Search for the cell housing the specified text and yield its [X, Y] center coordinate. 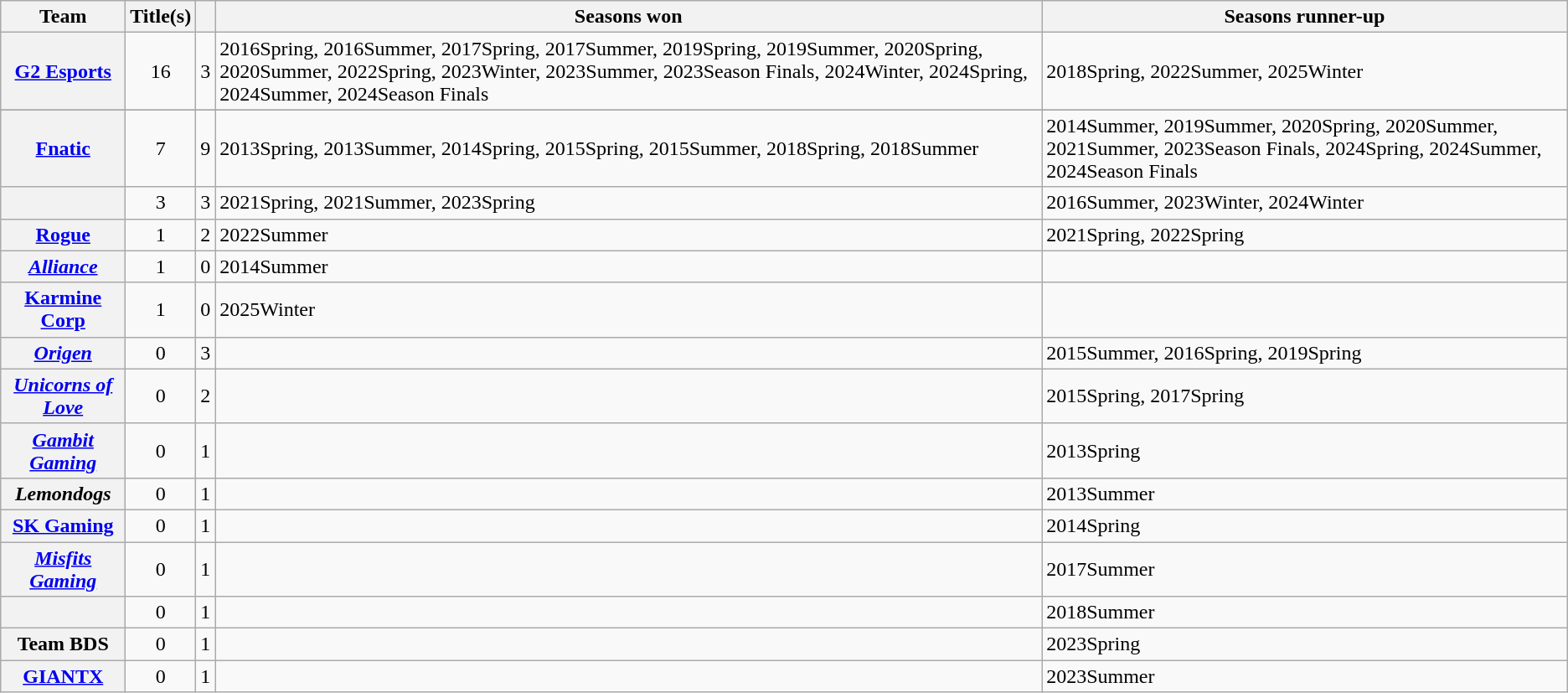
2016Summer, 2023Winter, 2024Winter [1305, 203]
SK Gaming [64, 525]
2023Spring [1305, 644]
Seasons won [628, 17]
2013Spring [1305, 451]
2014Spring [1305, 525]
Team BDS [64, 644]
2018Summer [1305, 613]
7 [161, 148]
GIANTX [64, 676]
2021Spring, 2021Summer, 2023Spring [628, 203]
Lemondogs [64, 494]
2018Spring, 2022Summer, 2025Winter [1305, 71]
2022Summer [628, 235]
Fnatic [64, 148]
2021Spring, 2022Spring [1305, 235]
2017Summer [1305, 568]
Unicorns of Love [64, 396]
Team [64, 17]
16 [161, 71]
2014Summer, 2019Summer, 2020Spring, 2020Summer, 2021Summer, 2023Season Finals, 2024Spring, 2024Summer, 2024Season Finals [1305, 148]
Title(s) [161, 17]
2015Spring, 2017Spring [1305, 396]
Seasons runner-up [1305, 17]
Gambit Gaming [64, 451]
2013Summer [1305, 494]
Misfits Gaming [64, 568]
Alliance [64, 266]
2014Summer [628, 266]
Karmine Corp [64, 310]
2013Spring, 2013Summer, 2014Spring, 2015Spring, 2015Summer, 2018Spring, 2018Summer [628, 148]
G2 Esports [64, 71]
Rogue [64, 235]
9 [206, 148]
2025Winter [628, 310]
2015Summer, 2016Spring, 2019Spring [1305, 353]
2023Summer [1305, 676]
Origen [64, 353]
